For the text-containing cell, return its midpoint in [x, y] coordinate format. 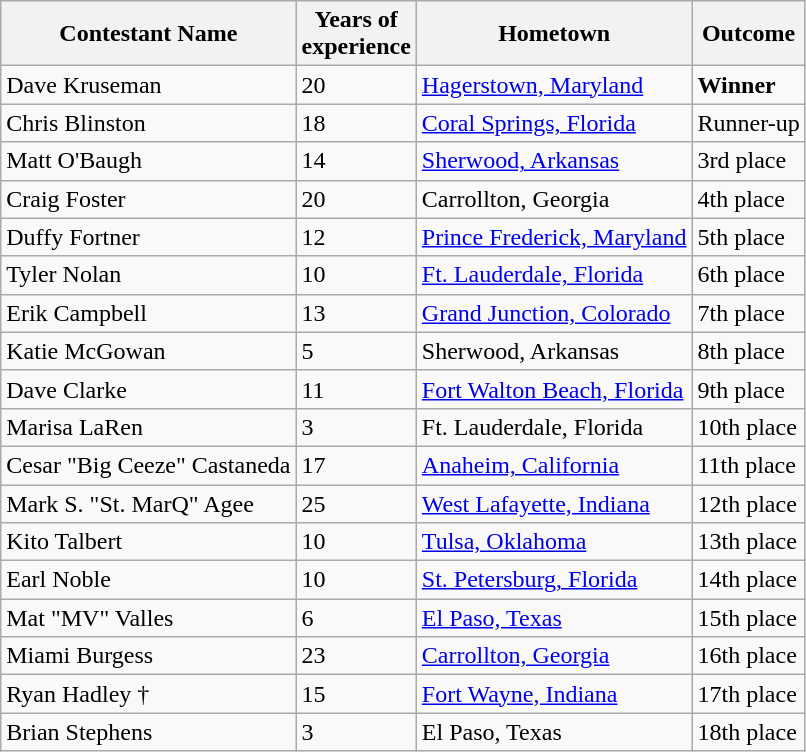
Chris Blinston [148, 123]
Fort Wayne, Indiana [554, 694]
Cesar "Big Ceeze" Castaneda [148, 465]
15 [356, 694]
St. Petersburg, Florida [554, 580]
Prince Frederick, Maryland [554, 237]
Hometown [554, 34]
6 [356, 618]
Grand Junction, Colorado [554, 313]
14 [356, 161]
4th place [748, 199]
18 [356, 123]
5th place [748, 237]
10th place [748, 427]
Contestant Name [148, 34]
15th place [748, 618]
Fort Walton Beach, Florida [554, 389]
Dave Clarke [148, 389]
Miami Burgess [148, 656]
9th place [748, 389]
Earl Noble [148, 580]
Brian Stephens [148, 732]
Tyler Nolan [148, 275]
3rd place [748, 161]
11 [356, 389]
17th place [748, 694]
7th place [748, 313]
Runner-up [748, 123]
Coral Springs, Florida [554, 123]
Erik Campbell [148, 313]
Marisa LaRen [148, 427]
5 [356, 351]
12 [356, 237]
11th place [748, 465]
8th place [748, 351]
14th place [748, 580]
Outcome [748, 34]
Years ofexperience [356, 34]
Dave Kruseman [148, 85]
Anaheim, California [554, 465]
17 [356, 465]
West Lafayette, Indiana [554, 503]
Mark S. "St. MarQ" Agee [148, 503]
Matt O'Baugh [148, 161]
13th place [748, 542]
Duffy Fortner [148, 237]
13 [356, 313]
12th place [748, 503]
Tulsa, Oklahoma [554, 542]
18th place [748, 732]
Katie McGowan [148, 351]
Ryan Hadley † [148, 694]
Winner [748, 85]
Craig Foster [148, 199]
6th place [748, 275]
16th place [748, 656]
25 [356, 503]
Kito Talbert [148, 542]
Hagerstown, Maryland [554, 85]
23 [356, 656]
Mat "MV" Valles [148, 618]
